Determine the [X, Y] coordinate at the center of the cell enclosing the given text.  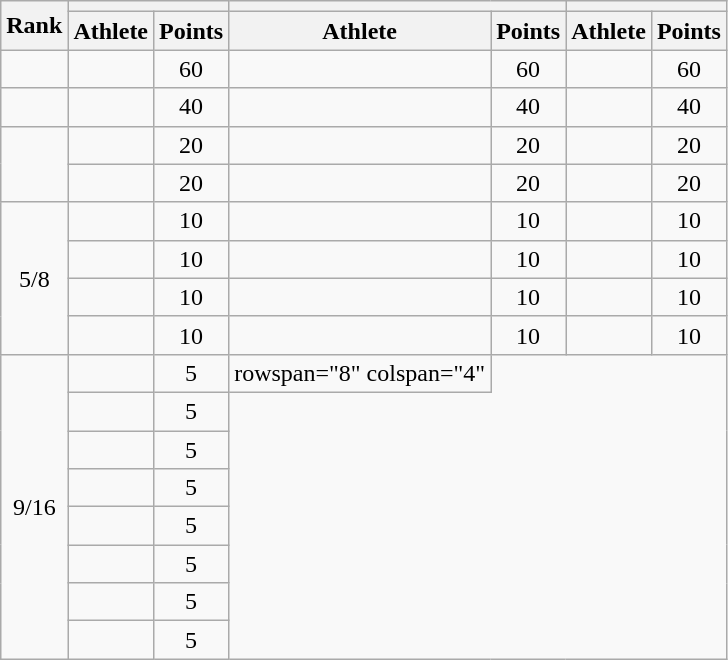
5/8 [34, 278]
rowspan="8" colspan="4" [360, 373]
9/16 [34, 506]
Rank [34, 26]
